Find where the given text appears and provide that cell's center as (x, y) coordinate. 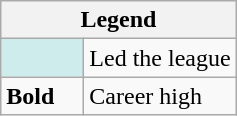
Legend (118, 20)
Led the league (160, 58)
Bold (42, 96)
Career high (160, 96)
